Find where the given text appears and provide that cell's center as [X, Y] coordinate. 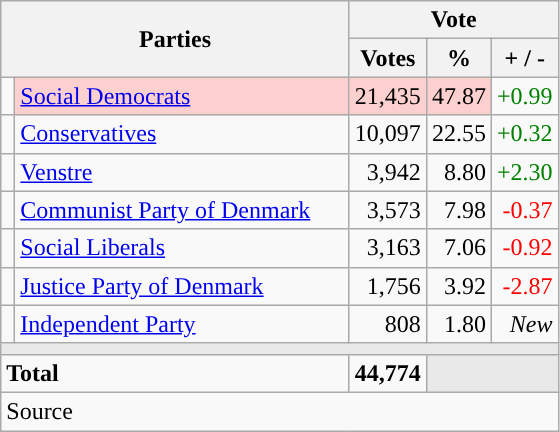
+2.30 [524, 172]
New [524, 324]
Venstre [182, 172]
Vote [454, 20]
10,097 [388, 134]
+0.32 [524, 134]
3,942 [388, 172]
7.06 [458, 248]
3.92 [458, 286]
22.55 [458, 134]
3,573 [388, 210]
Source [280, 411]
1.80 [458, 324]
Votes [388, 58]
1,756 [388, 286]
44,774 [388, 373]
3,163 [388, 248]
Total [176, 373]
-2.87 [524, 286]
21,435 [388, 96]
808 [388, 324]
-0.37 [524, 210]
47.87 [458, 96]
Social Liberals [182, 248]
Justice Party of Denmark [182, 286]
+0.99 [524, 96]
7.98 [458, 210]
% [458, 58]
Independent Party [182, 324]
8.80 [458, 172]
Communist Party of Denmark [182, 210]
+ / - [524, 58]
-0.92 [524, 248]
Social Democrats [182, 96]
Conservatives [182, 134]
Parties [176, 39]
